Search for the cell housing the specified text and yield its [x, y] center coordinate. 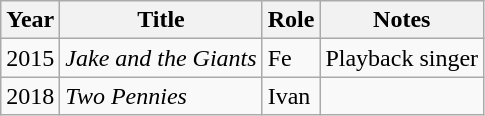
Two Pennies [161, 96]
2015 [30, 58]
Title [161, 20]
Role [291, 20]
2018 [30, 96]
Ivan [291, 96]
Notes [402, 20]
Jake and the Giants [161, 58]
Year [30, 20]
Fe [291, 58]
Playback singer [402, 58]
